Output the (X, Y) coordinate of the center of the cell containing the given text.  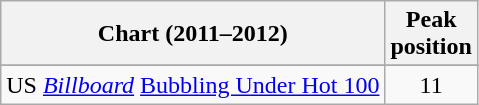
Chart (2011–2012) (193, 34)
US Billboard Bubbling Under Hot 100 (193, 85)
Peakposition (431, 34)
11 (431, 85)
